Find where the given text appears and provide that cell's center as [X, Y] coordinate. 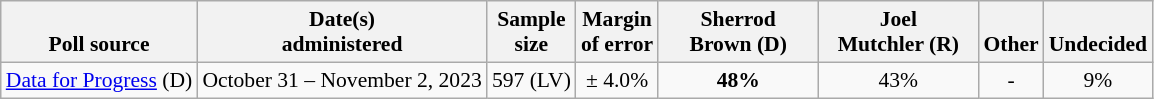
Marginof error [617, 32]
48% [738, 80]
Undecided [1098, 32]
9% [1098, 80]
43% [898, 80]
Other [1010, 32]
October 31 – November 2, 2023 [342, 80]
- [1010, 80]
± 4.0% [617, 80]
JoelMutchler (R) [898, 32]
Poll source [100, 32]
Date(s)administered [342, 32]
Data for Progress (D) [100, 80]
Samplesize [532, 32]
597 (LV) [532, 80]
SherrodBrown (D) [738, 32]
